Return the [x, y] coordinate for the center point of the cell that contains the specified text.  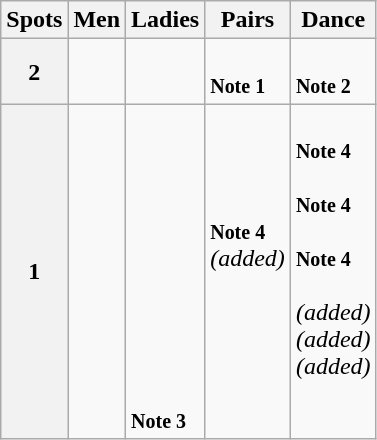
Pairs [248, 20]
Spots [34, 20]
Note 3 [166, 272]
Note 4 (added) [248, 272]
Ladies [166, 20]
2 [34, 72]
1 [34, 272]
Dance [333, 20]
Note 4 Note 4 Note 4 (added) (added) (added) [333, 272]
Note 1 [248, 72]
Men [97, 20]
Note 2 [333, 72]
